Search for the cell housing the specified text and yield its (X, Y) center coordinate. 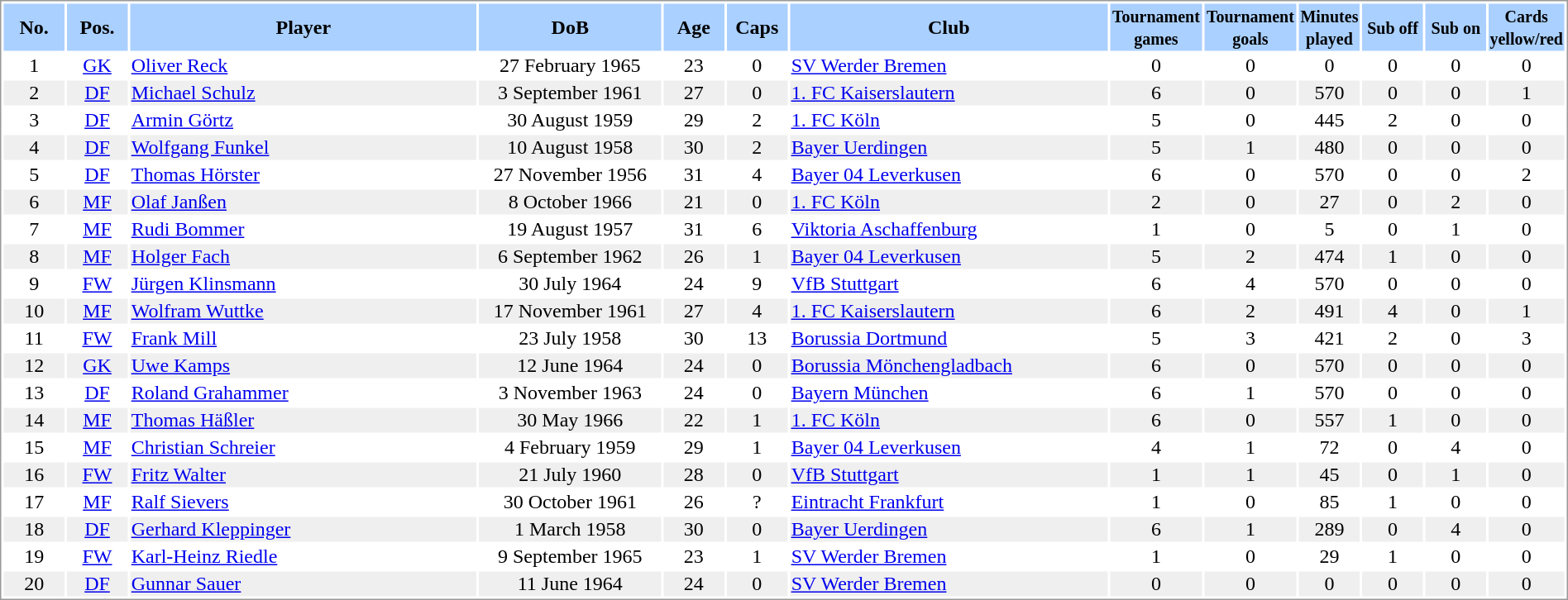
11 June 1964 (570, 584)
Oliver Reck (303, 65)
1 March 1958 (570, 530)
85 (1329, 502)
Pos. (98, 26)
22 (693, 421)
Ralf Sievers (303, 502)
Thomas Hörster (303, 174)
30 October 1961 (570, 502)
Tournamentgoals (1250, 26)
Eintracht Frankfurt (949, 502)
Bayern München (949, 393)
Club (949, 26)
Uwe Kamps (303, 366)
Rudi Bommer (303, 229)
421 (1329, 338)
Wolfgang Funkel (303, 148)
Gerhard Kleppinger (303, 530)
10 (33, 312)
Armin Görtz (303, 120)
12 (33, 366)
30 August 1959 (570, 120)
72 (1329, 447)
Karl-Heinz Riedle (303, 556)
Roland Grahammer (303, 393)
Thomas Häßler (303, 421)
445 (1329, 120)
12 June 1964 (570, 366)
27 February 1965 (570, 65)
21 July 1960 (570, 475)
17 (33, 502)
289 (1329, 530)
No. (33, 26)
27 November 1956 (570, 174)
15 (33, 447)
20 (33, 584)
7 (33, 229)
3 September 1961 (570, 93)
9 September 1965 (570, 556)
16 (33, 475)
474 (1329, 257)
8 (33, 257)
30 May 1966 (570, 421)
17 November 1961 (570, 312)
8 October 1966 (570, 202)
18 (33, 530)
Frank Mill (303, 338)
491 (1329, 312)
Tournamentgames (1156, 26)
23 July 1958 (570, 338)
Jürgen Klinsmann (303, 283)
30 July 1964 (570, 283)
? (758, 502)
Gunnar Sauer (303, 584)
14 (33, 421)
4 February 1959 (570, 447)
Caps (758, 26)
Olaf Janßen (303, 202)
Wolfram Wuttke (303, 312)
19 (33, 556)
Age (693, 26)
6 September 1962 (570, 257)
Michael Schulz (303, 93)
3 November 1963 (570, 393)
Holger Fach (303, 257)
Sub off (1393, 26)
Sub on (1456, 26)
557 (1329, 421)
480 (1329, 148)
21 (693, 202)
Fritz Walter (303, 475)
Minutesplayed (1329, 26)
28 (693, 475)
19 August 1957 (570, 229)
DoB (570, 26)
Cardsyellow/red (1527, 26)
Borussia Mönchengladbach (949, 366)
45 (1329, 475)
11 (33, 338)
Viktoria Aschaffenburg (949, 229)
Borussia Dortmund (949, 338)
Christian Schreier (303, 447)
10 August 1958 (570, 148)
Player (303, 26)
